Capture the cell that displays the provided text and extract its (x, y) central coordinate. 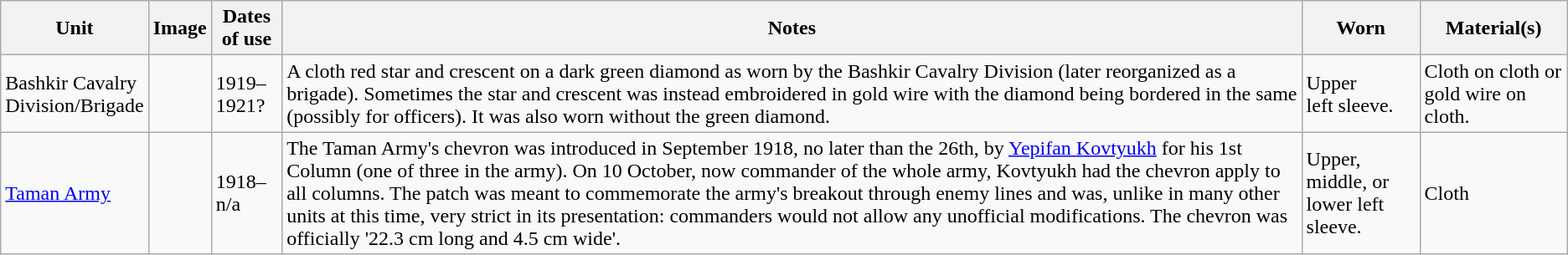
Cloth (1493, 193)
1918– n/a (246, 193)
Bashkir CavalryDivision/Brigade (75, 94)
Material(s) (1493, 28)
Taman Army (75, 193)
Cloth on cloth or gold wire on cloth. (1493, 94)
Upper, middle, or lower left sleeve. (1360, 193)
Upperleft sleeve. (1360, 94)
Image (179, 28)
Worn (1360, 28)
Notes (792, 28)
Dates of use (246, 28)
1919–1921? (246, 94)
Unit (75, 28)
